Search for the cell housing the specified text and yield its (x, y) center coordinate. 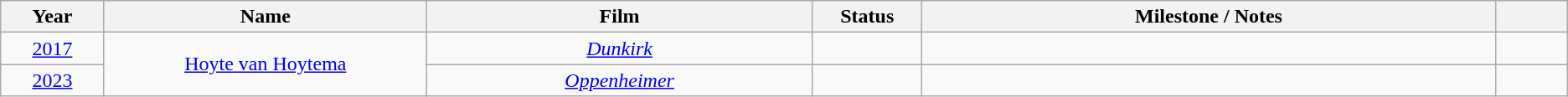
Milestone / Notes (1210, 17)
Year (52, 17)
Film (619, 17)
Hoyte van Hoytema (265, 64)
2017 (52, 48)
2023 (52, 80)
Status (868, 17)
Name (265, 17)
Oppenheimer (619, 80)
Dunkirk (619, 48)
